Identify which cell holds the provided text, then report its (X, Y) central coordinate. 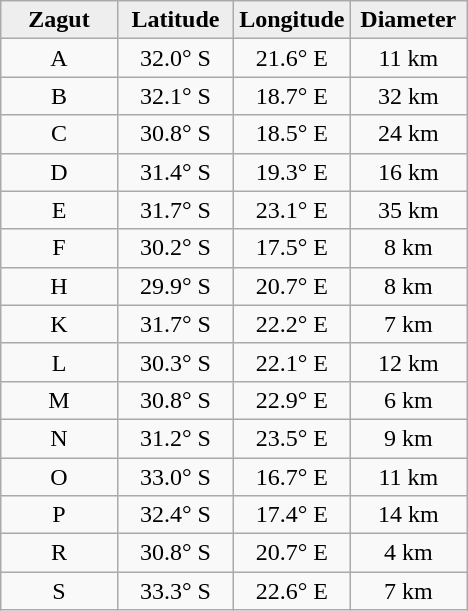
30.2° S (175, 248)
16.7° E (292, 477)
M (59, 400)
H (59, 286)
K (59, 324)
Zagut (59, 20)
Diameter (408, 20)
S (59, 591)
18.7° E (292, 96)
22.1° E (292, 362)
29.9° S (175, 286)
24 km (408, 134)
32.1° S (175, 96)
14 km (408, 515)
17.4° E (292, 515)
19.3° E (292, 172)
12 km (408, 362)
D (59, 172)
33.0° S (175, 477)
31.2° S (175, 438)
E (59, 210)
35 km (408, 210)
N (59, 438)
18.5° E (292, 134)
O (59, 477)
F (59, 248)
22.2° E (292, 324)
33.3° S (175, 591)
21.6° E (292, 58)
32.0° S (175, 58)
32.4° S (175, 515)
31.4° S (175, 172)
A (59, 58)
30.3° S (175, 362)
R (59, 553)
P (59, 515)
23.5° E (292, 438)
23.1° E (292, 210)
Longitude (292, 20)
Latitude (175, 20)
C (59, 134)
32 km (408, 96)
L (59, 362)
22.6° E (292, 591)
4 km (408, 553)
17.5° E (292, 248)
9 km (408, 438)
22.9° E (292, 400)
6 km (408, 400)
16 km (408, 172)
B (59, 96)
